Output the (X, Y) coordinate of the center of the cell containing the given text.  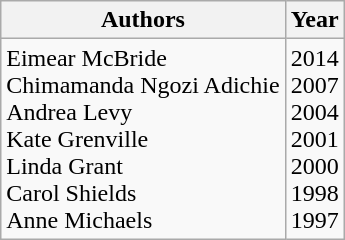
Year (314, 20)
Authors (143, 20)
Eimear McBrideChimamanda Ngozi AdichieAndrea LevyKate GrenvilleLinda GrantCarol ShieldsAnne Michaels (143, 139)
2014200720042001200019981997 (314, 139)
